Detect which cell encompasses the target text, then output its (x, y) center coordinate. 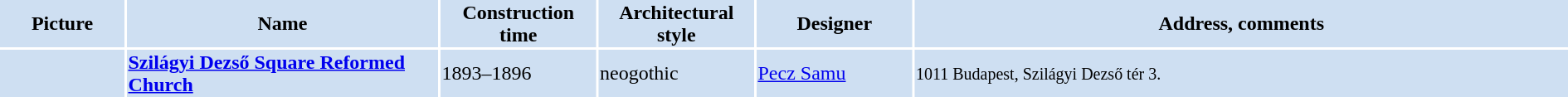
Name (282, 23)
Picture (62, 23)
Szilágyi Dezső Square Reformed Church (282, 73)
1011 Budapest, Szilágyi Dezső tér 3. (1241, 73)
Designer (835, 23)
Architectural style (677, 23)
Construction time (519, 23)
Address, comments (1241, 23)
1893–1896 (519, 73)
neogothic (677, 73)
Pecz Samu (835, 73)
